For the text-containing cell, return its midpoint in (x, y) coordinate format. 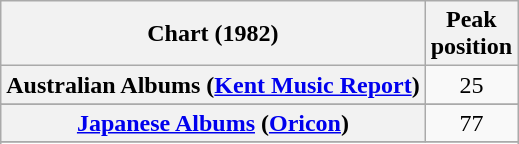
Australian Albums (Kent Music Report) (213, 85)
Peakposition (471, 34)
77 (471, 123)
Japanese Albums (Oricon) (213, 123)
Chart (1982) (213, 34)
25 (471, 85)
